Identify which cell holds the provided text, then report its [X, Y] central coordinate. 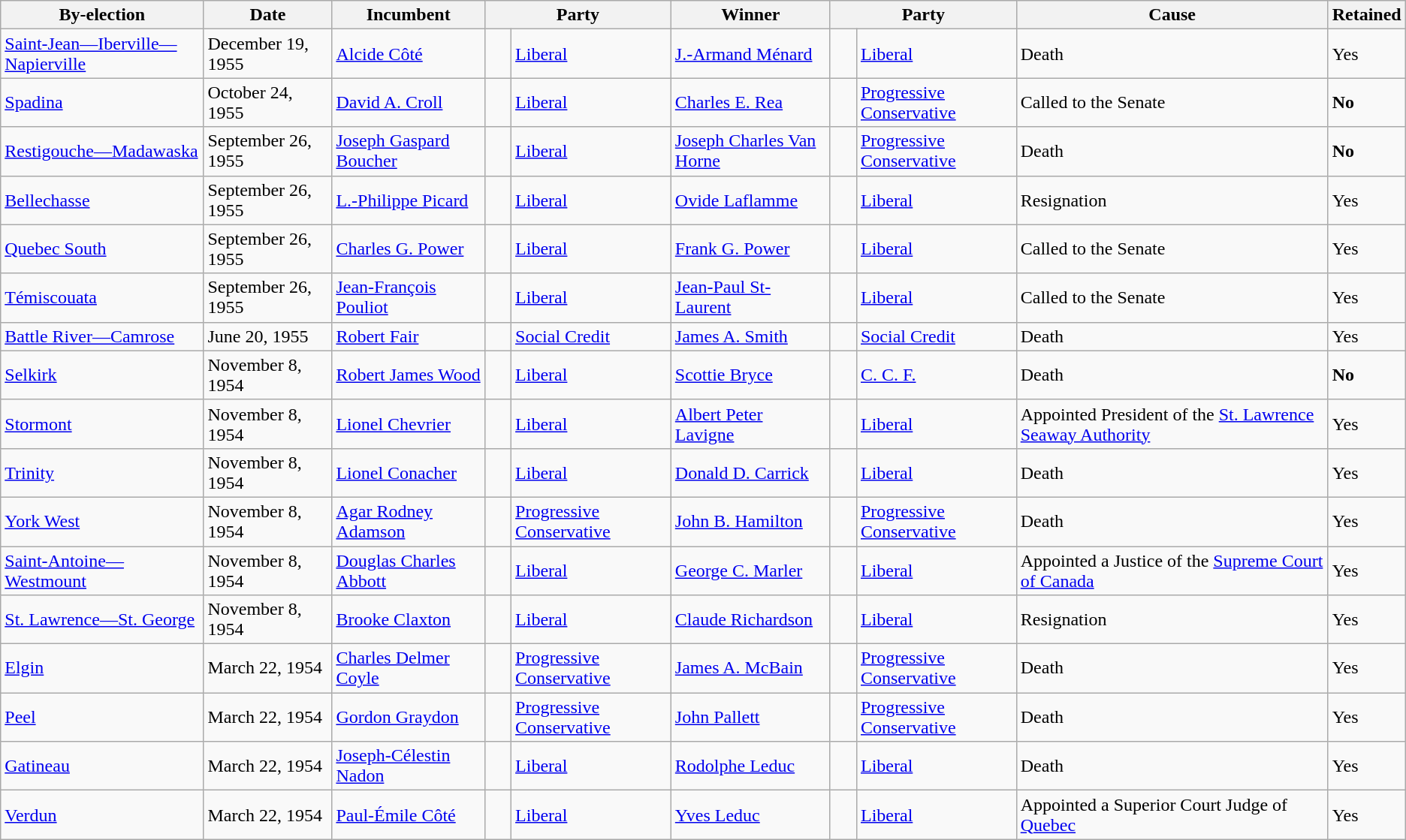
Jean-François Pouliot [409, 297]
Winner [750, 15]
Joseph Charles Van Horne [750, 152]
Yves Leduc [750, 815]
Battle River—Camrose [102, 336]
By-election [102, 15]
St. Lawrence—St. George [102, 620]
Robert Fair [409, 336]
York West [102, 521]
Lionel Conacher [409, 473]
Appointed a Superior Court Judge of Quebec [1172, 815]
Spadina [102, 102]
Selkirk [102, 375]
Bellechasse [102, 200]
Saint-Jean—Iberville—Napierville [102, 54]
Incumbent [409, 15]
Agar Rodney Adamson [409, 521]
Date [267, 15]
J.-Armand Ménard [750, 54]
John B. Hamilton [750, 521]
Frank G. Power [750, 249]
Alcide Côté [409, 54]
Charles G. Power [409, 249]
James A. Smith [750, 336]
Joseph Gaspard Boucher [409, 152]
Joseph-Célestin Nadon [409, 766]
Robert James Wood [409, 375]
Stormont [102, 423]
Appointed President of the St. Lawrence Seaway Authority [1172, 423]
Restigouche—Madawaska [102, 152]
Gordon Graydon [409, 718]
Saint-Antoine—Westmount [102, 571]
Rodolphe Leduc [750, 766]
Albert Peter Lavigne [750, 423]
Charles E. Rea [750, 102]
Témiscouata [102, 297]
Paul-Émile Côté [409, 815]
Donald D. Carrick [750, 473]
Claude Richardson [750, 620]
Quebec South [102, 249]
Trinity [102, 473]
Appointed a Justice of the Supreme Court of Canada [1172, 571]
Gatineau [102, 766]
June 20, 1955 [267, 336]
Retained [1367, 15]
October 24, 1955 [267, 102]
Charles Delmer Coyle [409, 668]
Elgin [102, 668]
December 19, 1955 [267, 54]
Peel [102, 718]
John Pallett [750, 718]
James A. McBain [750, 668]
David A. Croll [409, 102]
Lionel Chevrier [409, 423]
Douglas Charles Abbott [409, 571]
Jean-Paul St-Laurent [750, 297]
Ovide Laflamme [750, 200]
George C. Marler [750, 571]
Brooke Claxton [409, 620]
L.-Philippe Picard [409, 200]
Verdun [102, 815]
Cause [1172, 15]
C. C. F. [936, 375]
Scottie Bryce [750, 375]
